Scan for the cell matching the given text and deliver its (X, Y) coordinate at center. 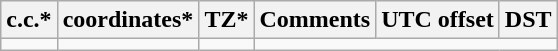
TZ* (226, 20)
DST (528, 20)
UTC offset (438, 20)
coordinates* (128, 20)
c.c.* (29, 20)
Comments (315, 20)
